For the text-containing cell, return its midpoint in [x, y] coordinate format. 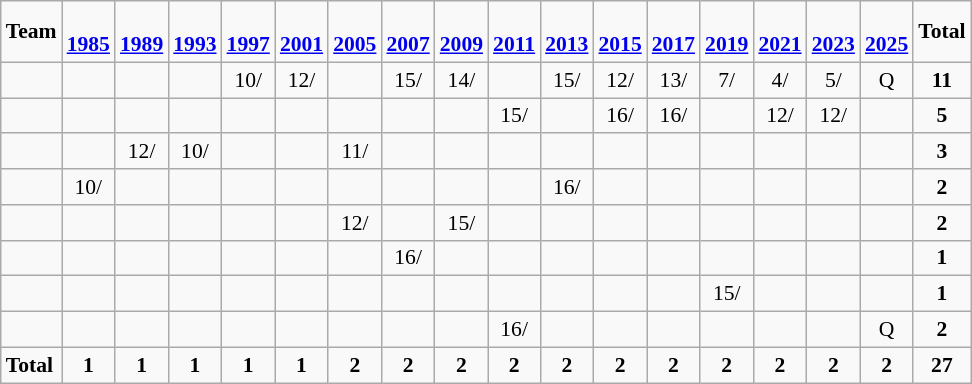
5 [942, 116]
2025 [886, 32]
5/ [834, 80]
2019 [726, 32]
2011 [514, 32]
Team [32, 32]
2017 [674, 32]
13/ [674, 80]
1997 [248, 32]
2023 [834, 32]
7/ [726, 80]
2007 [408, 32]
11 [942, 80]
1985 [88, 32]
2013 [566, 32]
1993 [194, 32]
4/ [780, 80]
27 [942, 365]
2009 [462, 32]
2001 [302, 32]
14/ [462, 80]
2021 [780, 32]
2015 [620, 32]
11/ [354, 152]
3 [942, 152]
1989 [142, 32]
2005 [354, 32]
